Capture the cell that displays the provided text and extract its (X, Y) central coordinate. 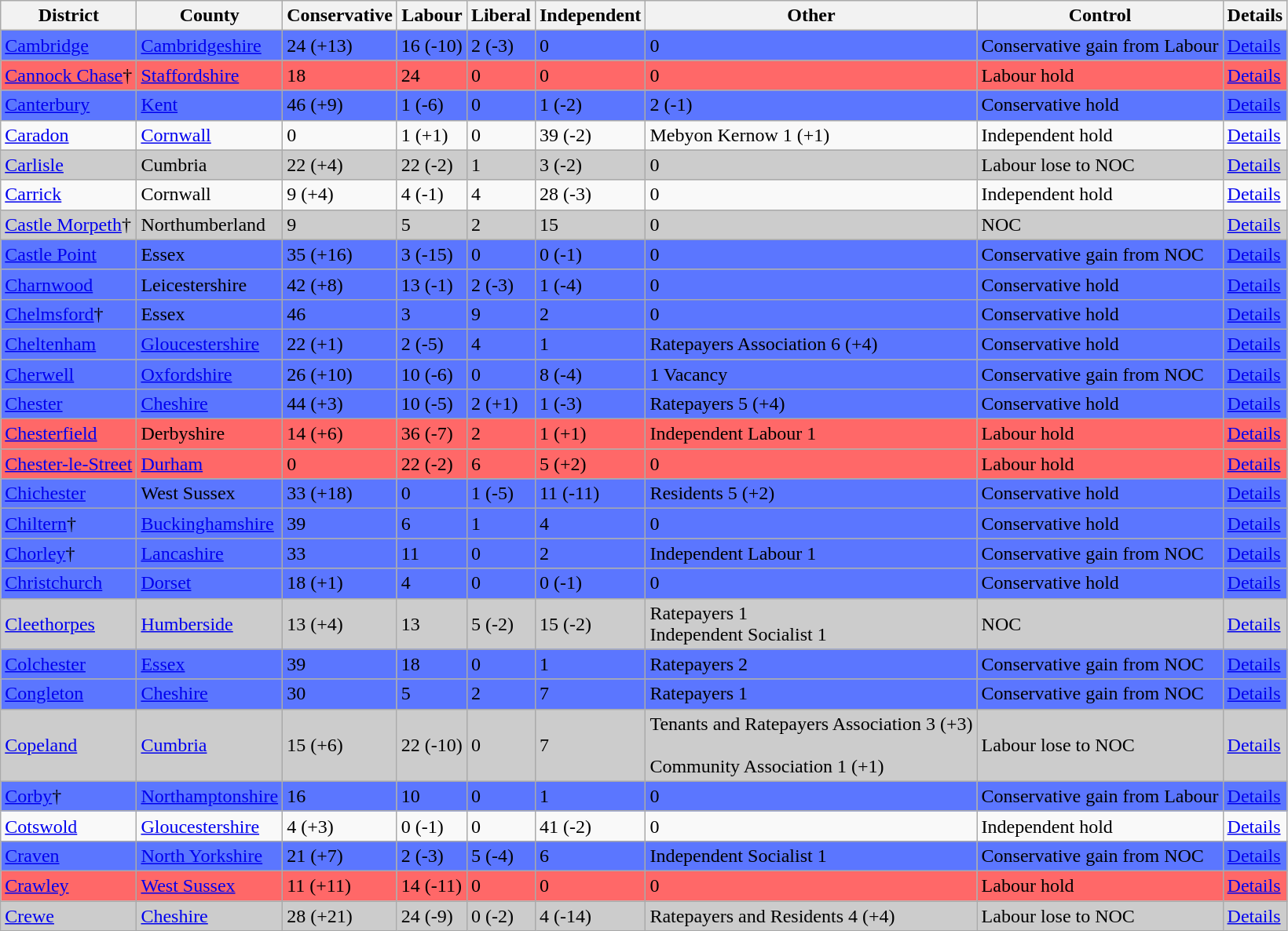
33 (+18) (340, 494)
Mebyon Kernow 1 (+1) (811, 135)
15 (-2) (590, 623)
Castle Morpeth† (69, 225)
14 (+6) (340, 434)
26 (+10) (340, 374)
3 (432, 314)
44 (+3) (340, 404)
County (210, 16)
0 (-2) (501, 916)
Northumberland (210, 225)
1 (-2) (590, 105)
Residents 5 (+2) (811, 494)
39 (-2) (590, 135)
1 (-6) (432, 105)
Cheltenham (69, 344)
24 (432, 75)
Chichester (69, 494)
Ratepayers Association 6 (+4) (811, 344)
5 (-2) (501, 623)
10 (432, 796)
15 (+6) (340, 745)
Chelmsford† (69, 314)
Ratepayers 1 Independent Socialist 1 (811, 623)
Cambridge (69, 46)
Derbyshire (210, 434)
24 (+13) (340, 46)
Cannock Chase† (69, 75)
Castle Point (69, 254)
Ratepayers 1 (811, 694)
10 (-5) (432, 404)
21 (+7) (340, 856)
Conservative (340, 16)
13 (+4) (340, 623)
Ratepayers 5 (+4) (811, 404)
Durham (210, 464)
Other (811, 16)
Congleton (69, 694)
Carrick (69, 195)
24 (-9) (432, 916)
Northamptonshire (210, 796)
18 (+1) (340, 583)
11 (-11) (590, 494)
Control (1100, 16)
Chesterfield (69, 434)
42 (+8) (340, 284)
Buckinghamshire (210, 524)
1 (-4) (590, 284)
13 (-1) (432, 284)
4 (-14) (590, 916)
Leicestershire (210, 284)
Crawley (69, 885)
North Yorkshire (210, 856)
5 (-4) (501, 856)
Christchurch (69, 583)
16 (340, 796)
5 (+2) (590, 464)
4 (-1) (432, 195)
Copeland (69, 745)
1 (-5) (501, 494)
Tenants and Ratepayers Association 3 (+3)Community Association 1 (+1) (811, 745)
33 (340, 553)
46 (340, 314)
Chorley† (69, 553)
28 (+21) (340, 916)
22 (-10) (432, 745)
30 (340, 694)
Colchester (69, 664)
36 (-7) (432, 434)
13 (432, 623)
2 (-1) (811, 105)
Canterbury (69, 105)
Cleethorpes (69, 623)
Cambridgeshire (210, 46)
Charnwood (69, 284)
46 (+9) (340, 105)
Cherwell (69, 374)
Carlisle (69, 165)
Labour (432, 16)
Independent (590, 16)
Oxfordshire (210, 374)
Chester (69, 404)
Chiltern† (69, 524)
11 (+11) (340, 885)
Crewe (69, 916)
Caradon (69, 135)
15 (590, 225)
28 (-3) (590, 195)
Kent (210, 105)
22 (+4) (340, 165)
Cotswold (69, 826)
35 (+16) (340, 254)
1 Vacancy (811, 374)
Lancashire (210, 553)
3 (-15) (432, 254)
Ratepayers 2 (811, 664)
9 (+4) (340, 195)
10 (-6) (432, 374)
District (69, 16)
Liberal (501, 16)
16 (-10) (432, 46)
Ratepayers and Residents 4 (+4) (811, 916)
Staffordshire (210, 75)
2 (+1) (501, 404)
Independent Socialist 1 (811, 856)
41 (-2) (590, 826)
1 (-3) (590, 404)
14 (-11) (432, 885)
4 (+3) (340, 826)
11 (432, 553)
Corby† (69, 796)
3 (-2) (590, 165)
Craven (69, 856)
8 (-4) (590, 374)
Humberside (210, 623)
Dorset (210, 583)
2 (-5) (432, 344)
22 (+1) (340, 344)
Chester-le-Street (69, 464)
